Scan for the cell matching the given text and deliver its [X, Y] coordinate at center. 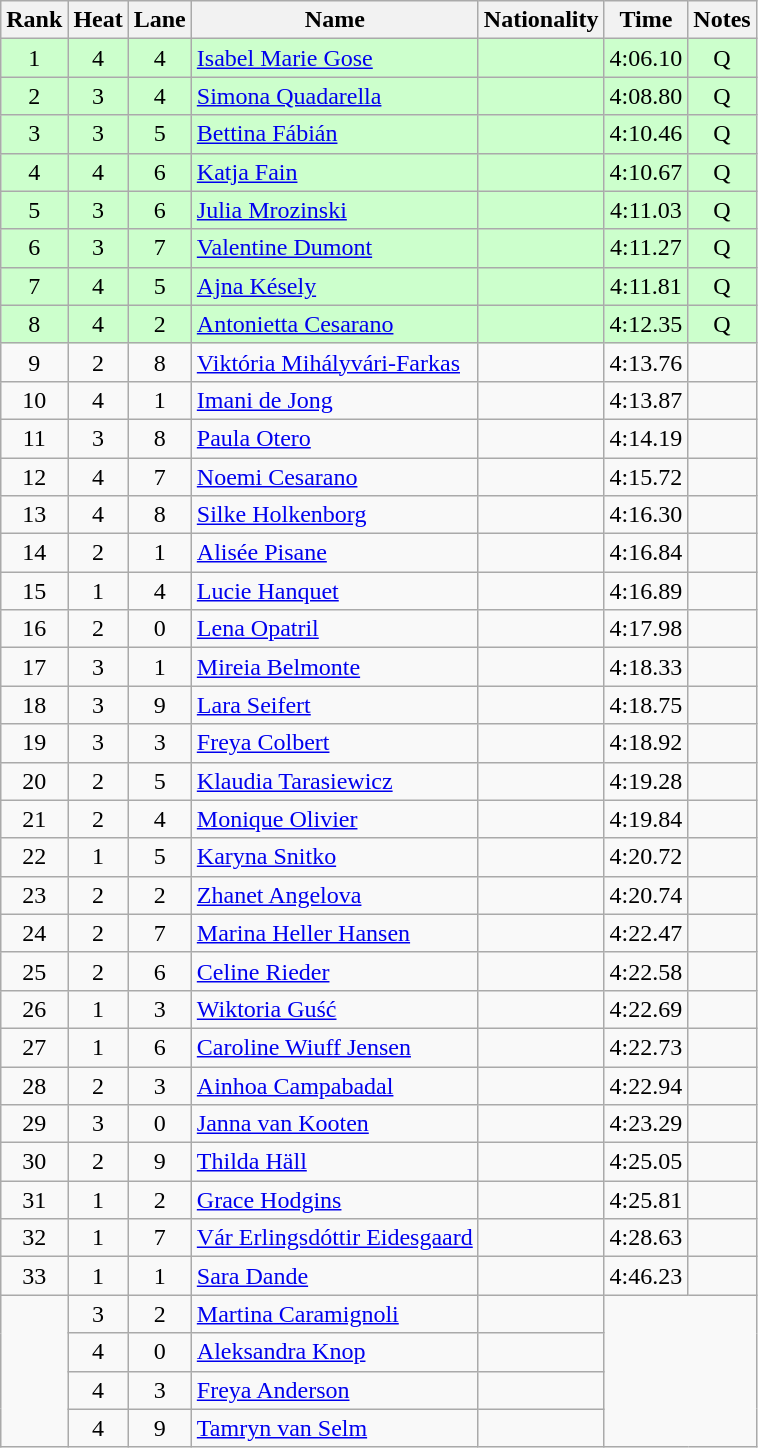
4:10.67 [646, 172]
Aleksandra Knop [334, 1352]
4:22.73 [646, 1047]
16 [34, 629]
4:22.58 [646, 971]
4:17.98 [646, 629]
Nationality [541, 20]
Rank [34, 20]
4:23.29 [646, 1124]
Time [646, 20]
Valentine Dumont [334, 248]
4:11.27 [646, 248]
Thilda Häll [334, 1162]
31 [34, 1200]
4:25.81 [646, 1200]
4:12.35 [646, 324]
Klaudia Tarasiewicz [334, 781]
4:18.33 [646, 667]
Noemi Cesarano [334, 477]
23 [34, 895]
Antonietta Cesarano [334, 324]
20 [34, 781]
4:18.92 [646, 743]
Caroline Wiuff Jensen [334, 1047]
Julia Mrozinski [334, 210]
27 [34, 1047]
Simona Quadarella [334, 96]
4:14.19 [646, 438]
4:06.10 [646, 58]
Viktória Mihályvári-Farkas [334, 362]
Wiktoria Guść [334, 1009]
26 [34, 1009]
Tamryn van Selm [334, 1428]
Ainhoa Campabadal [334, 1085]
4:18.75 [646, 705]
4:16.89 [646, 591]
Ajna Késely [334, 286]
13 [34, 515]
4:11.03 [646, 210]
Lara Seifert [334, 705]
25 [34, 971]
Katja Fain [334, 172]
24 [34, 933]
28 [34, 1085]
12 [34, 477]
30 [34, 1162]
4:08.80 [646, 96]
Zhanet Angelova [334, 895]
Heat [98, 20]
Sara Dande [334, 1276]
4:20.74 [646, 895]
Freya Anderson [334, 1390]
4:13.76 [646, 362]
4:22.94 [646, 1085]
29 [34, 1124]
4:16.84 [646, 553]
Lena Opatril [334, 629]
18 [34, 705]
Grace Hodgins [334, 1200]
4:15.72 [646, 477]
4:10.46 [646, 134]
10 [34, 400]
Bettina Fábián [334, 134]
Vár Erlingsdóttir Eidesgaard [334, 1238]
Marina Heller Hansen [334, 933]
Martina Caramignoli [334, 1314]
Alisée Pisane [334, 553]
4:19.28 [646, 781]
Mireia Belmonte [334, 667]
4:28.63 [646, 1238]
Freya Colbert [334, 743]
Isabel Marie Gose [334, 58]
4:22.47 [646, 933]
Name [334, 20]
Celine Rieder [334, 971]
33 [34, 1276]
4:22.69 [646, 1009]
Janna van Kooten [334, 1124]
21 [34, 819]
Karyna Snitko [334, 857]
17 [34, 667]
4:46.23 [646, 1276]
4:19.84 [646, 819]
4:16.30 [646, 515]
4:13.87 [646, 400]
Silke Holkenborg [334, 515]
Imani de Jong [334, 400]
Paula Otero [334, 438]
Lane [160, 20]
4:20.72 [646, 857]
Lucie Hanquet [334, 591]
Notes [722, 20]
14 [34, 553]
22 [34, 857]
11 [34, 438]
Monique Olivier [334, 819]
32 [34, 1238]
4:11.81 [646, 286]
15 [34, 591]
19 [34, 743]
4:25.05 [646, 1162]
